Identify which cell holds the provided text, then report its [X, Y] central coordinate. 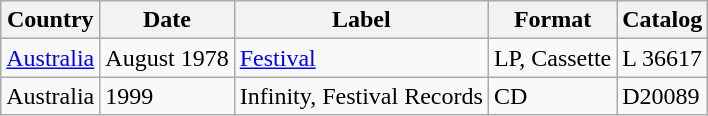
Catalog [662, 20]
Infinity, Festival Records [361, 96]
August 1978 [167, 58]
1999 [167, 96]
D20089 [662, 96]
Festival [361, 58]
Country [50, 20]
LP, Cassette [552, 58]
Label [361, 20]
CD [552, 96]
L 36617 [662, 58]
Format [552, 20]
Date [167, 20]
